Detect which cell encompasses the target text, then output its [X, Y] center coordinate. 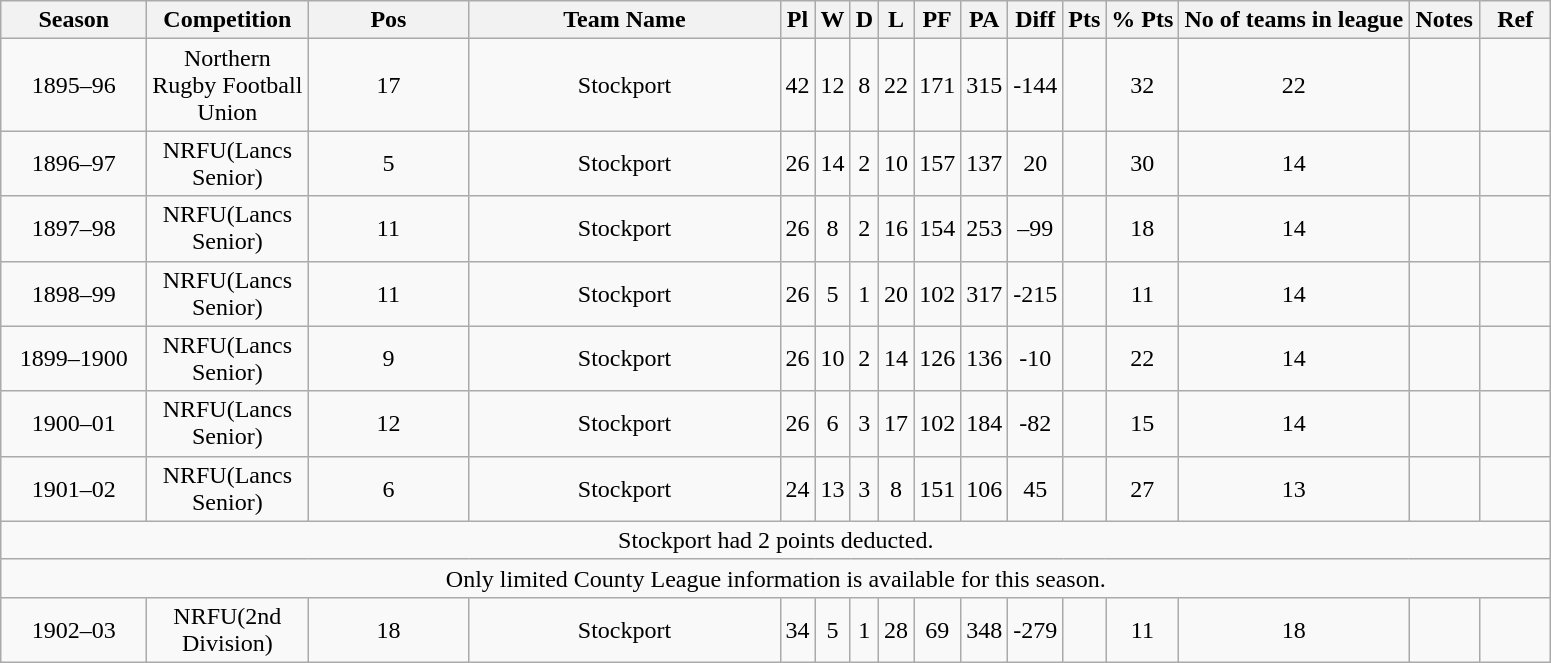
L [896, 20]
D [864, 20]
1897–98 [74, 228]
136 [984, 358]
24 [798, 488]
315 [984, 85]
1895–96 [74, 85]
151 [938, 488]
-215 [1036, 294]
1896–97 [74, 164]
16 [896, 228]
W [832, 20]
317 [984, 294]
45 [1036, 488]
157 [938, 164]
NRFU(2nd Division) [228, 630]
253 [984, 228]
-10 [1036, 358]
Stockport had 2 points deducted. [776, 540]
Competition [228, 20]
-82 [1036, 424]
PA [984, 20]
30 [1142, 164]
Pts [1084, 20]
PF [938, 20]
1898–99 [74, 294]
1900–01 [74, 424]
Pos [388, 20]
9 [388, 358]
1899–1900 [74, 358]
-144 [1036, 85]
Team Name [624, 20]
Only limited County League information is available for this season. [776, 578]
15 [1142, 424]
Ref [1516, 20]
Northern Rugby Football Union [228, 85]
154 [938, 228]
Pl [798, 20]
-279 [1036, 630]
171 [938, 85]
27 [1142, 488]
42 [798, 85]
126 [938, 358]
Season [74, 20]
184 [984, 424]
69 [938, 630]
34 [798, 630]
Notes [1444, 20]
137 [984, 164]
No of teams in league [1294, 20]
–99 [1036, 228]
32 [1142, 85]
28 [896, 630]
1901–02 [74, 488]
Diff [1036, 20]
% Pts [1142, 20]
348 [984, 630]
106 [984, 488]
1902–03 [74, 630]
